Search for the cell housing the specified text and yield its (X, Y) center coordinate. 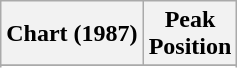
Peak Position (190, 34)
Chart (1987) (72, 34)
